For the text-containing cell, return its midpoint in [X, Y] coordinate format. 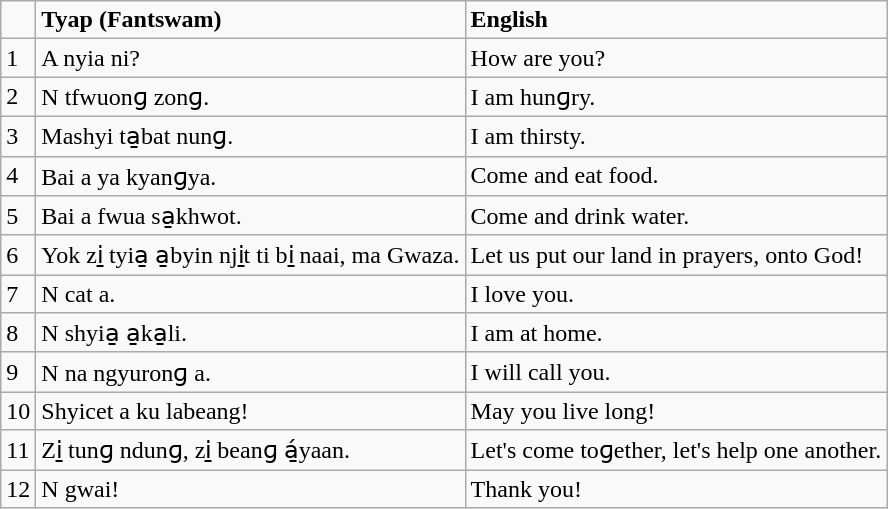
1 [18, 58]
12 [18, 489]
I am at home. [676, 333]
Zi̱ tunɡ ndunɡ, zi̱ beanɡ á̱yaan. [250, 450]
I am thirsty. [676, 136]
11 [18, 450]
7 [18, 294]
N shyia̱ a̱ka̱li. [250, 333]
Come and eat food. [676, 176]
3 [18, 136]
I will call you. [676, 372]
Thank you! [676, 489]
Bai a fwua sa̱khwot. [250, 216]
2 [18, 97]
N tfwuonɡ zonɡ. [250, 97]
N gwai! [250, 489]
Mashyi ta̱bat nunɡ. [250, 136]
10 [18, 411]
Tyap (Fantswam) [250, 20]
A nyia ni? [250, 58]
6 [18, 255]
Yok zi̱ tyia̱ a̱byin nji̱t ti bi̱ naai, ma Gwaza. [250, 255]
May you live long! [676, 411]
8 [18, 333]
I love you. [676, 294]
English [676, 20]
Let us put our land in prayers, onto God! [676, 255]
Let's come toɡether, let's help one another. [676, 450]
5 [18, 216]
How are you? [676, 58]
9 [18, 372]
4 [18, 176]
N na ngyuronɡ a. [250, 372]
I am hunɡry. [676, 97]
N cat a. [250, 294]
Bai a ya kyanɡya. [250, 176]
Shyicet a ku labeang! [250, 411]
Come and drink water. [676, 216]
